Locate the cell with the specified text and output its (X, Y) center coordinate. 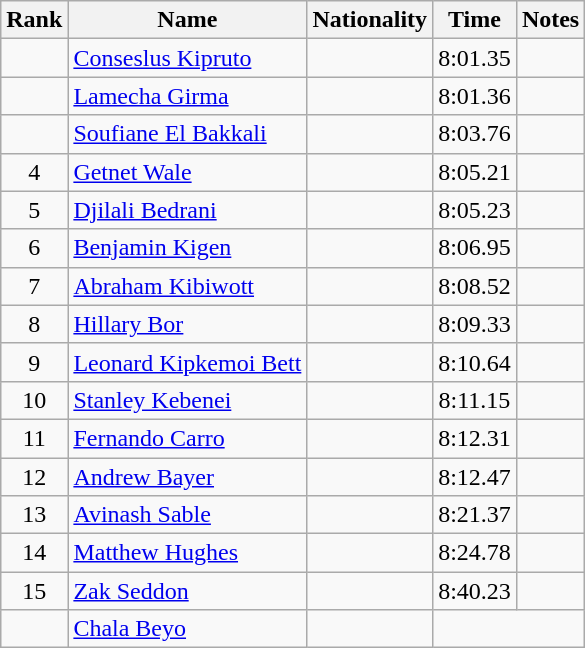
4 (34, 172)
12 (34, 477)
8:10.64 (475, 362)
13 (34, 515)
7 (34, 286)
15 (34, 591)
8:08.52 (475, 286)
Name (188, 20)
Matthew Hughes (188, 553)
Getnet Wale (188, 172)
8:12.31 (475, 438)
Nationality (370, 20)
8:11.15 (475, 400)
8:40.23 (475, 591)
Notes (550, 20)
8:21.37 (475, 515)
10 (34, 400)
8:09.33 (475, 324)
Djilali Bedrani (188, 210)
Leonard Kipkemoi Bett (188, 362)
8:12.47 (475, 477)
8 (34, 324)
8:05.23 (475, 210)
Hillary Bor (188, 324)
Time (475, 20)
14 (34, 553)
Soufiane El Bakkali (188, 134)
Avinash Sable (188, 515)
8:03.76 (475, 134)
6 (34, 248)
8:01.35 (475, 58)
8:01.36 (475, 96)
Zak Seddon (188, 591)
9 (34, 362)
8:24.78 (475, 553)
8:05.21 (475, 172)
Andrew Bayer (188, 477)
11 (34, 438)
Fernando Carro (188, 438)
Conseslus Kipruto (188, 58)
Benjamin Kigen (188, 248)
8:06.95 (475, 248)
Stanley Kebenei (188, 400)
5 (34, 210)
Chala Beyo (188, 629)
Lamecha Girma (188, 96)
Abraham Kibiwott (188, 286)
Rank (34, 20)
